Capture the cell that displays the provided text and extract its (x, y) central coordinate. 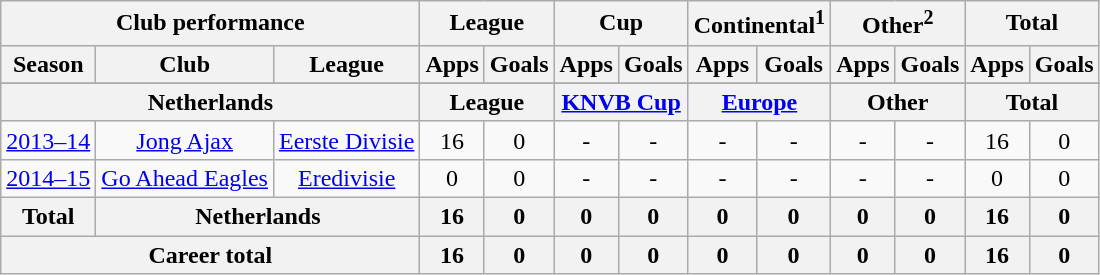
Go Ahead Eagles (185, 178)
Other2 (898, 24)
Europe (759, 102)
2014–15 (48, 178)
Continental1 (759, 24)
Eerste Divisie (346, 140)
Club (185, 64)
Season (48, 64)
Jong Ajax (185, 140)
Cup (621, 24)
2013–14 (48, 140)
Eredivisie (346, 178)
Club performance (210, 24)
Other (898, 102)
KNVB Cup (621, 102)
Career total (210, 255)
